Return the (x, y) coordinate for the center point of the cell that contains the specified text.  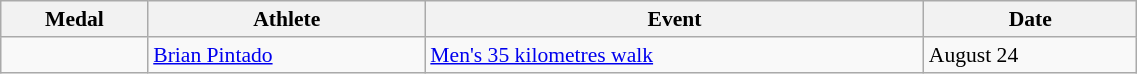
Athlete (286, 19)
Men's 35 kilometres walk (674, 55)
August 24 (1030, 55)
Medal (74, 19)
Date (1030, 19)
Event (674, 19)
Brian Pintado (286, 55)
